Provide the (x, y) coordinate of the cell's center where the given text is located.  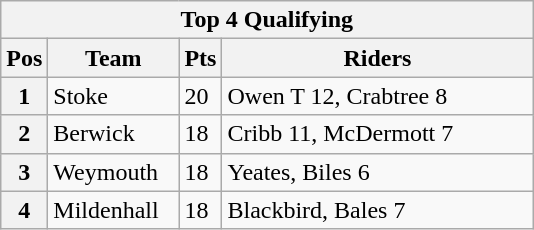
Berwick (114, 134)
2 (24, 134)
Owen T 12, Crabtree 8 (378, 96)
4 (24, 210)
Yeates, Biles 6 (378, 172)
Team (114, 58)
Blackbird, Bales 7 (378, 210)
Stoke (114, 96)
Weymouth (114, 172)
Top 4 Qualifying (267, 20)
3 (24, 172)
Pos (24, 58)
1 (24, 96)
Mildenhall (114, 210)
20 (200, 96)
Riders (378, 58)
Cribb 11, McDermott 7 (378, 134)
Pts (200, 58)
